Scan for the cell matching the given text and deliver its (X, Y) coordinate at center. 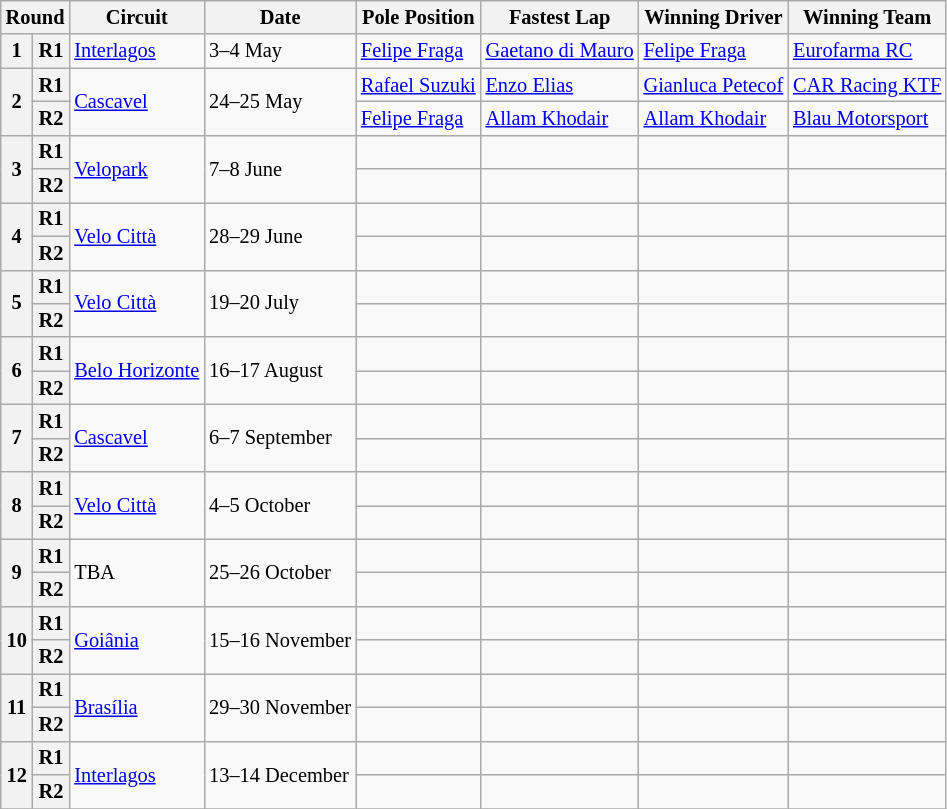
24–25 May (280, 102)
12 (17, 774)
13–14 December (280, 774)
Gaetano di Mauro (560, 51)
Date (280, 17)
7–8 June (280, 168)
25–26 October (280, 572)
Winning Team (867, 17)
Winning Driver (714, 17)
10 (17, 640)
Enzo Elias (560, 85)
Eurofarma RC (867, 51)
Round (36, 17)
8 (17, 506)
Brasília (136, 706)
5 (17, 304)
7 (17, 438)
4 (17, 236)
2 (17, 102)
28–29 June (280, 236)
3 (17, 168)
1 (17, 51)
CAR Racing KTF (867, 85)
15–16 November (280, 640)
Blau Motorsport (867, 118)
Circuit (136, 17)
16–17 August (280, 370)
19–20 July (280, 304)
3–4 May (280, 51)
6 (17, 370)
4–5 October (280, 506)
Rafael Suzuki (418, 85)
Goiânia (136, 640)
11 (17, 706)
Belo Horizonte (136, 370)
Gianluca Petecof (714, 85)
6–7 September (280, 438)
9 (17, 572)
Velopark (136, 168)
29–30 November (280, 706)
TBA (136, 572)
Pole Position (418, 17)
Fastest Lap (560, 17)
